Identify which cell holds the provided text, then report its (x, y) central coordinate. 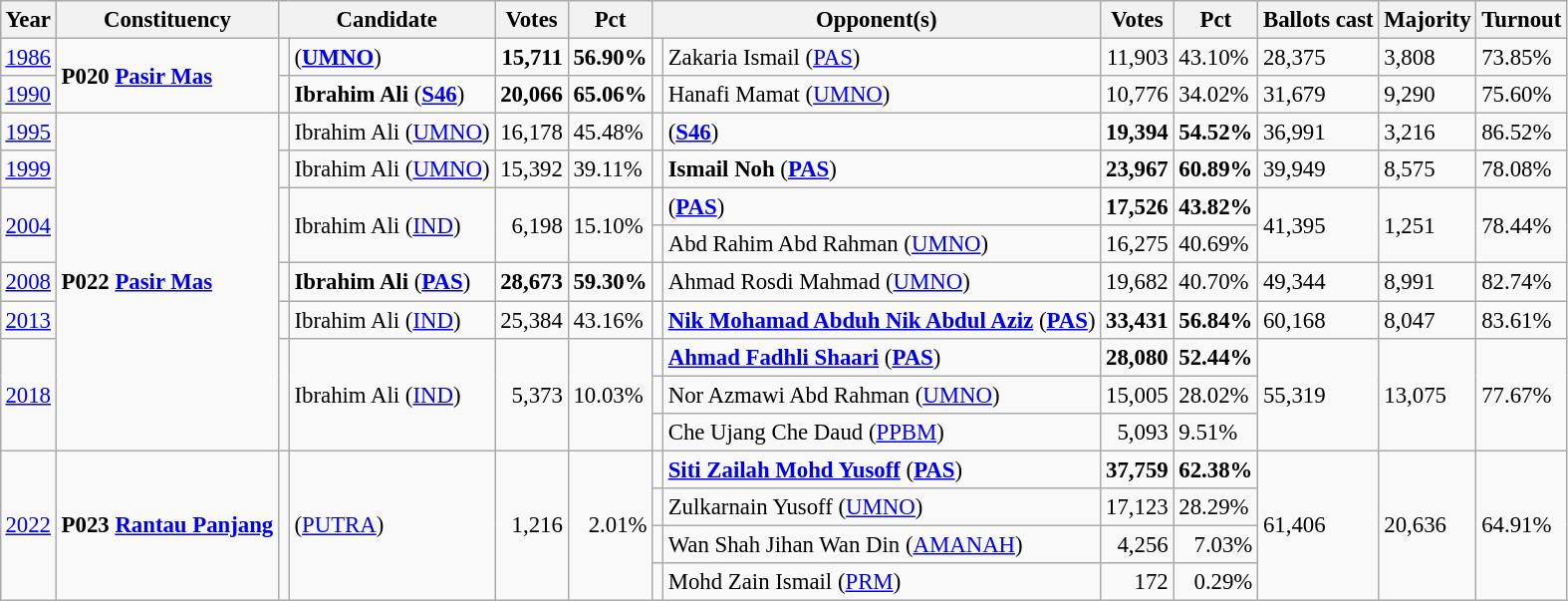
39.11% (610, 169)
Che Ujang Che Daud (PPBM) (881, 432)
2022 (28, 525)
Wan Shah Jihan Wan Din (AMANAH) (881, 544)
36,991 (1319, 133)
0.29% (1215, 582)
23,967 (1138, 169)
62.38% (1215, 469)
5,093 (1138, 432)
61,406 (1319, 525)
(PAS) (881, 207)
55,319 (1319, 395)
56.84% (1215, 320)
28,375 (1319, 57)
2013 (28, 320)
17,123 (1138, 506)
25,384 (532, 320)
P023 Rantau Panjang (167, 525)
10,776 (1138, 95)
16,275 (1138, 244)
60,168 (1319, 320)
8,047 (1428, 320)
Candidate (387, 20)
2.01% (610, 525)
3,808 (1428, 57)
8,991 (1428, 282)
39,949 (1319, 169)
Nik Mohamad Abduh Nik Abdul Aziz (PAS) (881, 320)
Turnout (1522, 20)
3,216 (1428, 133)
Ismail Noh (PAS) (881, 169)
28,080 (1138, 357)
(UMNO) (392, 57)
64.91% (1522, 525)
59.30% (610, 282)
15,005 (1138, 395)
40.70% (1215, 282)
28,673 (532, 282)
7.03% (1215, 544)
45.48% (610, 133)
37,759 (1138, 469)
43.10% (1215, 57)
Majority (1428, 20)
60.89% (1215, 169)
20,066 (532, 95)
5,373 (532, 395)
49,344 (1319, 282)
40.69% (1215, 244)
Hanafi Mamat (UMNO) (881, 95)
Siti Zailah Mohd Yusoff (PAS) (881, 469)
17,526 (1138, 207)
Abd Rahim Abd Rahman (UMNO) (881, 244)
52.44% (1215, 357)
Year (28, 20)
78.08% (1522, 169)
(PUTRA) (392, 525)
1999 (28, 169)
Ibrahim Ali (S46) (392, 95)
77.67% (1522, 395)
19,682 (1138, 282)
172 (1138, 582)
82.74% (1522, 282)
86.52% (1522, 133)
33,431 (1138, 320)
16,178 (532, 133)
Nor Azmawi Abd Rahman (UMNO) (881, 395)
1,251 (1428, 225)
78.44% (1522, 225)
Mohd Zain Ismail (PRM) (881, 582)
2008 (28, 282)
20,636 (1428, 525)
10.03% (610, 395)
13,075 (1428, 395)
Ahmad Fadhli Shaari (PAS) (881, 357)
8,575 (1428, 169)
Ibrahim Ali (PAS) (392, 282)
83.61% (1522, 320)
Opponent(s) (877, 20)
54.52% (1215, 133)
9.51% (1215, 432)
1990 (28, 95)
28.02% (1215, 395)
Zulkarnain Yusoff (UMNO) (881, 506)
Constituency (167, 20)
1986 (28, 57)
19,394 (1138, 133)
34.02% (1215, 95)
1995 (28, 133)
73.85% (1522, 57)
P022 Pasir Mas (167, 282)
2018 (28, 395)
43.16% (610, 320)
11,903 (1138, 57)
43.82% (1215, 207)
15.10% (610, 225)
4,256 (1138, 544)
Ahmad Rosdi Mahmad (UMNO) (881, 282)
6,198 (532, 225)
56.90% (610, 57)
Zakaria Ismail (PAS) (881, 57)
P020 Pasir Mas (167, 76)
65.06% (610, 95)
Ballots cast (1319, 20)
75.60% (1522, 95)
2004 (28, 225)
31,679 (1319, 95)
15,392 (532, 169)
(S46) (881, 133)
15,711 (532, 57)
1,216 (532, 525)
41,395 (1319, 225)
9,290 (1428, 95)
28.29% (1215, 506)
